Locate the cell with the specified text and output its (X, Y) center coordinate. 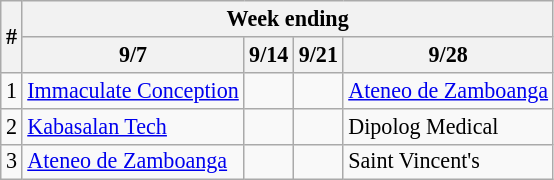
9/7 (133, 54)
Saint Vincent's (448, 162)
1 (12, 90)
9/28 (448, 54)
Immaculate Conception (133, 90)
9/14 (269, 54)
3 (12, 162)
Week ending (288, 18)
9/21 (319, 54)
Kabasalan Tech (133, 126)
Dipolog Medical (448, 126)
# (12, 36)
2 (12, 126)
